Scan for the cell matching the given text and deliver its (X, Y) coordinate at center. 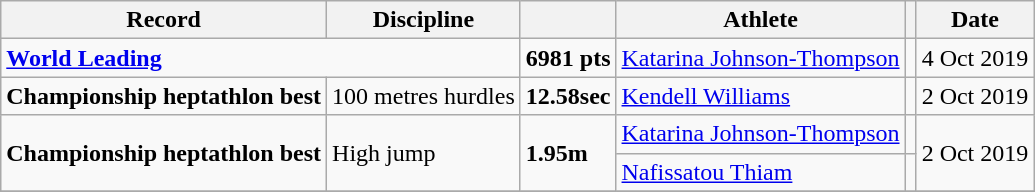
Date (975, 20)
Discipline (424, 20)
12.58sec (568, 96)
Record (164, 20)
High jump (424, 153)
Nafissatou Thiam (760, 172)
100 metres hurdles (424, 96)
1.95m (568, 153)
World Leading (261, 58)
Athlete (760, 20)
4 Oct 2019 (975, 58)
Kendell Williams (760, 96)
6981 pts (568, 58)
